From the cell containing the given text, extract its center point as (X, Y) coordinate. 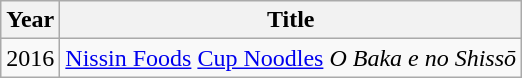
Year (30, 20)
Nissin Foods Cup Noodles O Baka e no Shissō (291, 58)
2016 (30, 58)
Title (291, 20)
